Return the [x, y] coordinate for the center point of the cell that contains the specified text.  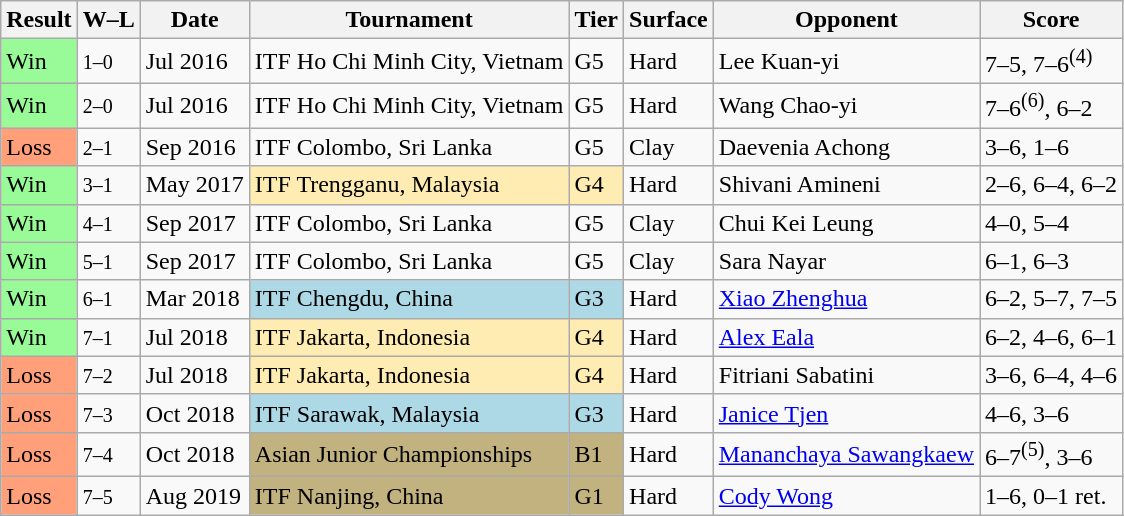
4–6, 3–6 [1052, 413]
7–3 [108, 413]
Sep 2016 [194, 147]
Mananchaya Sawangkaew [846, 454]
Aug 2019 [194, 496]
ITF Sarawak, Malaysia [409, 413]
3–1 [108, 185]
4–0, 5–4 [1052, 223]
Sara Nayar [846, 261]
Tournament [409, 20]
7–6(6), 6–2 [1052, 106]
1–6, 0–1 ret. [1052, 496]
2–0 [108, 106]
Surface [669, 20]
May 2017 [194, 185]
Date [194, 20]
Lee Kuan-yi [846, 62]
Score [1052, 20]
Daevenia Achong [846, 147]
7–1 [108, 337]
Alex Eala [846, 337]
ITF Chengdu, China [409, 299]
5–1 [108, 261]
Janice Tjen [846, 413]
3–6, 6–4, 4–6 [1052, 375]
W–L [108, 20]
6–1 [108, 299]
6–7(5), 3–6 [1052, 454]
7–5, 7–6(4) [1052, 62]
Asian Junior Championships [409, 454]
7–5 [108, 496]
Chui Kei Leung [846, 223]
4–1 [108, 223]
Mar 2018 [194, 299]
2–6, 6–4, 6–2 [1052, 185]
Wang Chao-yi [846, 106]
7–2 [108, 375]
Tier [596, 20]
6–2, 5–7, 7–5 [1052, 299]
6–1, 6–3 [1052, 261]
ITF Nanjing, China [409, 496]
2–1 [108, 147]
7–4 [108, 454]
Opponent [846, 20]
Cody Wong [846, 496]
6–2, 4–6, 6–1 [1052, 337]
B1 [596, 454]
ITF Trengganu, Malaysia [409, 185]
3–6, 1–6 [1052, 147]
Shivani Amineni [846, 185]
G1 [596, 496]
Result [39, 20]
1–0 [108, 62]
Xiao Zhenghua [846, 299]
Fitriani Sabatini [846, 375]
